Return [x, y] of the center of cell containing provided text 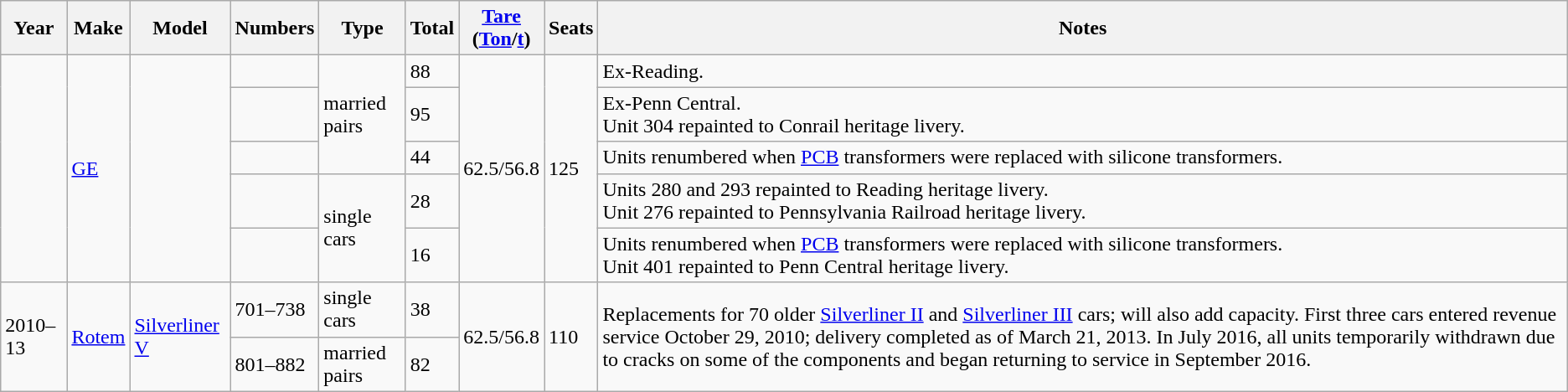
38 [432, 310]
Units renumbered when PCB transformers were replaced with silicone transformers. [1082, 157]
GE [99, 169]
Units 280 and 293 repainted to Reading heritage livery.Unit 276 repainted to Pennsylvania Railroad heritage livery. [1082, 201]
110 [571, 337]
82 [432, 364]
701–738 [275, 310]
88 [432, 71]
44 [432, 157]
Ex-Penn Central. Unit 304 repainted to Conrail heritage livery. [1082, 114]
Units renumbered when PCB transformers were replaced with silicone transformers.Unit 401 repainted to Penn Central heritage livery. [1082, 255]
Total [432, 28]
28 [432, 201]
801–882 [275, 364]
Ex-Reading. [1082, 71]
Make [99, 28]
2010–13 [34, 337]
16 [432, 255]
Rotem [99, 337]
Model [180, 28]
125 [571, 169]
Tare(Ton/t) [502, 28]
95 [432, 114]
Notes [1082, 28]
Type [362, 28]
Numbers [275, 28]
Silverliner V [180, 337]
Year [34, 28]
Seats [571, 28]
